Find where the given text appears and provide that cell's center as (x, y) coordinate. 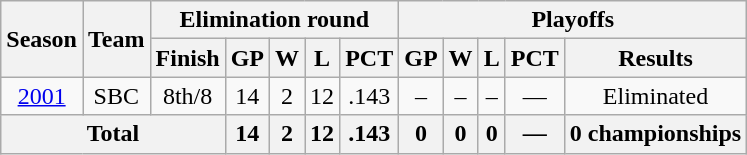
8th/8 (188, 96)
SBC (116, 96)
Finish (188, 58)
2001 (42, 96)
Playoffs (573, 20)
0 championships (655, 134)
Team (116, 39)
Eliminated (655, 96)
Elimination round (274, 20)
Results (655, 58)
Total (113, 134)
Season (42, 39)
